Search for the cell housing the specified text and yield its (X, Y) center coordinate. 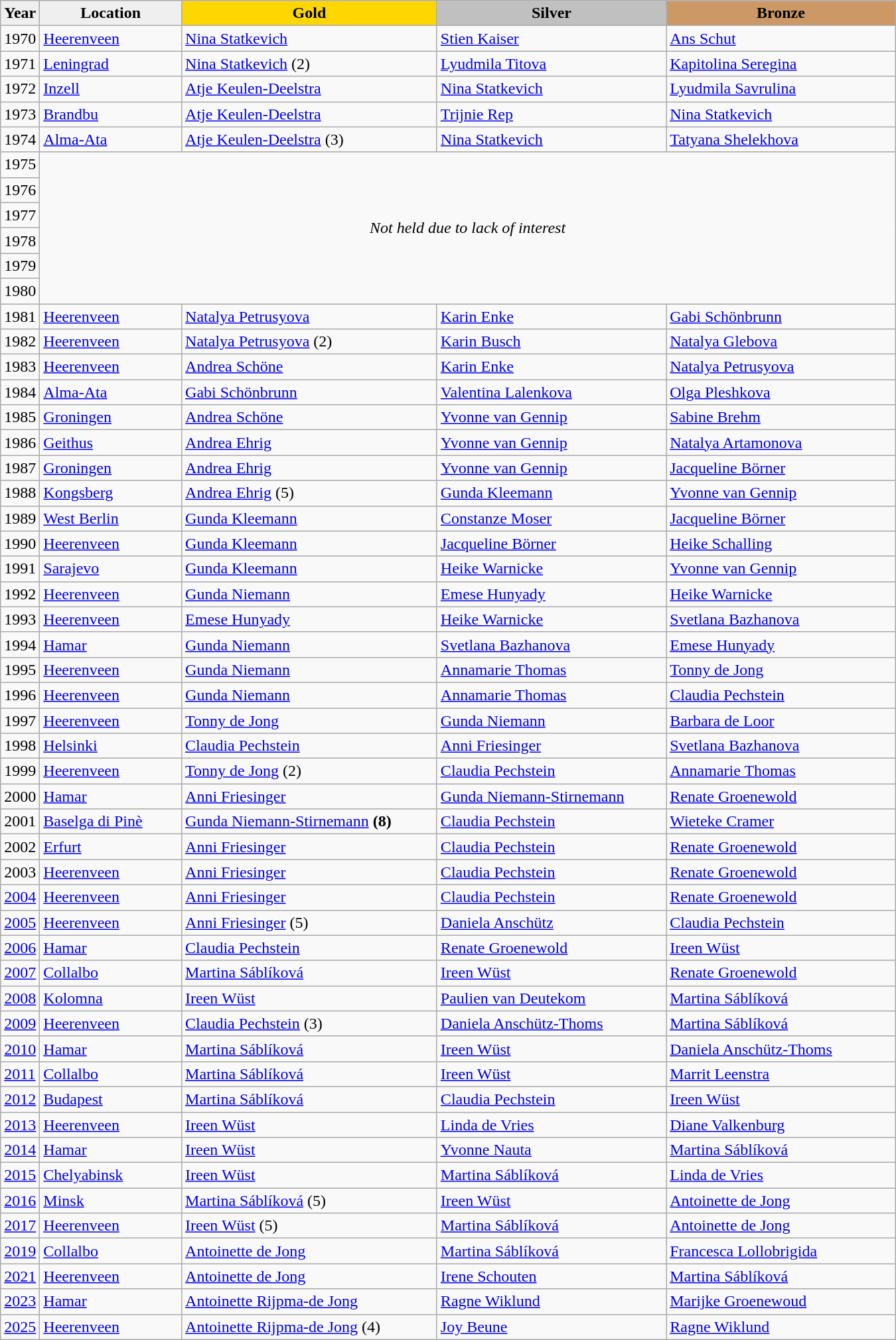
2007 (20, 973)
Trijnie Rep (551, 114)
Gunda Niemann-Stirnemann (8) (309, 822)
1974 (20, 139)
2001 (20, 822)
Lyudmila Savrulina (781, 89)
Andrea Ehrig (5) (309, 493)
Erfurt (111, 847)
Ans Schut (781, 38)
West Berlin (111, 518)
2012 (20, 1099)
Natalya Artamonova (781, 443)
1976 (20, 190)
2013 (20, 1125)
Tatyana Shelekhova (781, 139)
Budapest (111, 1099)
2008 (20, 998)
1980 (20, 291)
1981 (20, 317)
Martina Sáblíková (5) (309, 1201)
Valentina Lalenkova (551, 392)
Location (111, 13)
Francesca Lollobrigida (781, 1251)
Natalya Glebova (781, 342)
Diane Valkenburg (781, 1125)
Antoinette Rijpma-de Jong (309, 1302)
Chelyabinsk (111, 1175)
2004 (20, 897)
Paulien van Deutekom (551, 998)
Irene Schouten (551, 1276)
2017 (20, 1226)
2010 (20, 1049)
2009 (20, 1023)
Constanze Moser (551, 518)
1978 (20, 240)
1979 (20, 265)
Tonny de Jong (2) (309, 771)
1977 (20, 215)
1998 (20, 746)
1990 (20, 544)
Marrit Leenstra (781, 1074)
2021 (20, 1276)
Gold (309, 13)
1986 (20, 443)
1995 (20, 670)
Minsk (111, 1201)
1973 (20, 114)
Barbara de Loor (781, 720)
1983 (20, 367)
Leningrad (111, 64)
Geithus (111, 443)
1996 (20, 695)
Yvonne Nauta (551, 1150)
Heike Schalling (781, 544)
2011 (20, 1074)
1992 (20, 594)
Year (20, 13)
Lyudmila Titova (551, 64)
Not held due to lack of interest (467, 228)
1972 (20, 89)
1999 (20, 771)
2025 (20, 1327)
Stien Kaiser (551, 38)
Baselga di Pinè (111, 822)
1971 (20, 64)
Kapitolina Seregina (781, 64)
Daniela Anschütz (551, 923)
2019 (20, 1251)
1989 (20, 518)
Karin Busch (551, 342)
2002 (20, 847)
Claudia Pechstein (3) (309, 1023)
2005 (20, 923)
1987 (20, 468)
1970 (20, 38)
Nina Statkevich (2) (309, 64)
1984 (20, 392)
2014 (20, 1150)
Sabine Brehm (781, 417)
1975 (20, 165)
Joy Beune (551, 1327)
2000 (20, 796)
Silver (551, 13)
Ireen Wüst (5) (309, 1226)
Wieteke Cramer (781, 822)
Kongsberg (111, 493)
1991 (20, 569)
Helsinki (111, 746)
Marijke Groenewoud (781, 1302)
Inzell (111, 89)
2003 (20, 872)
1997 (20, 720)
1985 (20, 417)
Sarajevo (111, 569)
Brandbu (111, 114)
Anni Friesinger (5) (309, 923)
Bronze (781, 13)
Gunda Niemann-Stirnemann (551, 796)
2016 (20, 1201)
Natalya Petrusyova (2) (309, 342)
Antoinette Rijpma-de Jong (4) (309, 1327)
1993 (20, 619)
1994 (20, 644)
1982 (20, 342)
2023 (20, 1302)
Olga Pleshkova (781, 392)
Atje Keulen-Deelstra (3) (309, 139)
2015 (20, 1175)
Kolomna (111, 998)
2006 (20, 948)
1988 (20, 493)
